From the cell containing the given text, extract its center point as [X, Y] coordinate. 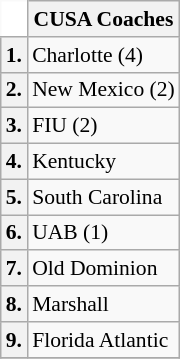
6. [14, 233]
1. [14, 55]
FIU (2) [104, 126]
8. [14, 304]
Florida Atlantic [104, 340]
Marshall [104, 304]
New Mexico (2) [104, 90]
Charlotte (4) [104, 55]
4. [14, 162]
2. [14, 90]
Kentucky [104, 162]
7. [14, 269]
9. [14, 340]
Old Dominion [104, 269]
South Carolina [104, 197]
5. [14, 197]
3. [14, 126]
UAB (1) [104, 233]
CUSA Coaches [104, 19]
